Provide the (X, Y) coordinate of the cell's center where the given text is located.  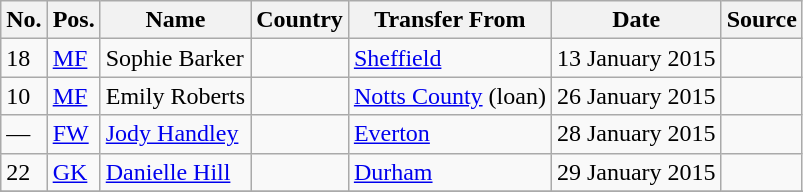
13 January 2015 (636, 58)
29 January 2015 (636, 172)
— (24, 134)
Name (175, 20)
22 (24, 172)
Date (636, 20)
Notts County (loan) (450, 96)
10 (24, 96)
Jody Handley (175, 134)
Emily Roberts (175, 96)
Danielle Hill (175, 172)
Source (762, 20)
Sheffield (450, 58)
28 January 2015 (636, 134)
FW (74, 134)
Everton (450, 134)
No. (24, 20)
Transfer From (450, 20)
Sophie Barker (175, 58)
18 (24, 58)
GK (74, 172)
26 January 2015 (636, 96)
Pos. (74, 20)
Country (300, 20)
Durham (450, 172)
